Locate the cell with the specified text and output its [x, y] center coordinate. 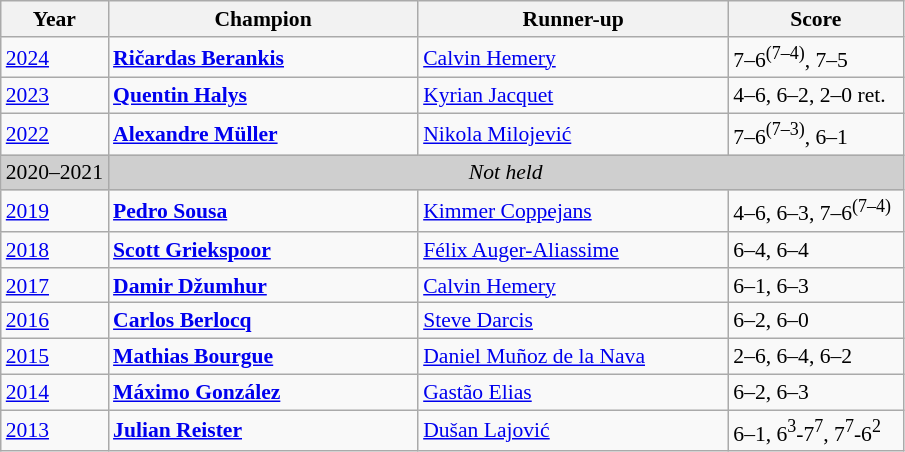
Carlos Berlocq [263, 321]
Alexandre Müller [263, 134]
Quentin Halys [263, 96]
Gastão Elias [573, 392]
Not held [506, 173]
2023 [54, 96]
6–1, 63-77, 77-62 [816, 430]
2019 [54, 212]
Kyrian Jacquet [573, 96]
4–6, 6–3, 7–6(7–4) [816, 212]
Scott Griekspoor [263, 250]
6–2, 6–3 [816, 392]
2020–2021 [54, 173]
6–1, 6–3 [816, 286]
Year [54, 19]
2015 [54, 357]
Félix Auger-Aliassime [573, 250]
Steve Darcis [573, 321]
Dušan Lajović [573, 430]
6–4, 6–4 [816, 250]
6–2, 6–0 [816, 321]
7–6(7–4), 7–5 [816, 58]
2–6, 6–4, 6–2 [816, 357]
2017 [54, 286]
Máximo González [263, 392]
Score [816, 19]
Nikola Milojević [573, 134]
Runner-up [573, 19]
2022 [54, 134]
Mathias Bourgue [263, 357]
2024 [54, 58]
4–6, 6–2, 2–0 ret. [816, 96]
Ričardas Berankis [263, 58]
2014 [54, 392]
Damir Džumhur [263, 286]
2016 [54, 321]
Champion [263, 19]
2013 [54, 430]
Pedro Sousa [263, 212]
7–6(7–3), 6–1 [816, 134]
2018 [54, 250]
Kimmer Coppejans [573, 212]
Julian Reister [263, 430]
Daniel Muñoz de la Nava [573, 357]
